For the text-containing cell, return its midpoint in [X, Y] coordinate format. 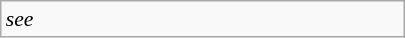
see [203, 19]
